Provide the [X, Y] coordinate of the cell's center where the given text is located.  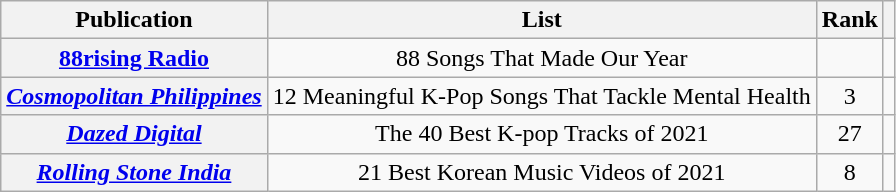
21 Best Korean Music Videos of 2021 [542, 172]
The 40 Best K-pop Tracks of 2021 [542, 134]
Publication [134, 20]
3 [850, 96]
27 [850, 134]
88 Songs That Made Our Year [542, 58]
Rank [850, 20]
88rising Radio [134, 58]
8 [850, 172]
Dazed Digital [134, 134]
12 Meaningful K-Pop Songs That Tackle Mental Health [542, 96]
Cosmopolitan Philippines [134, 96]
Rolling Stone India [134, 172]
List [542, 20]
